Locate the cell with the specified text and output its (x, y) center coordinate. 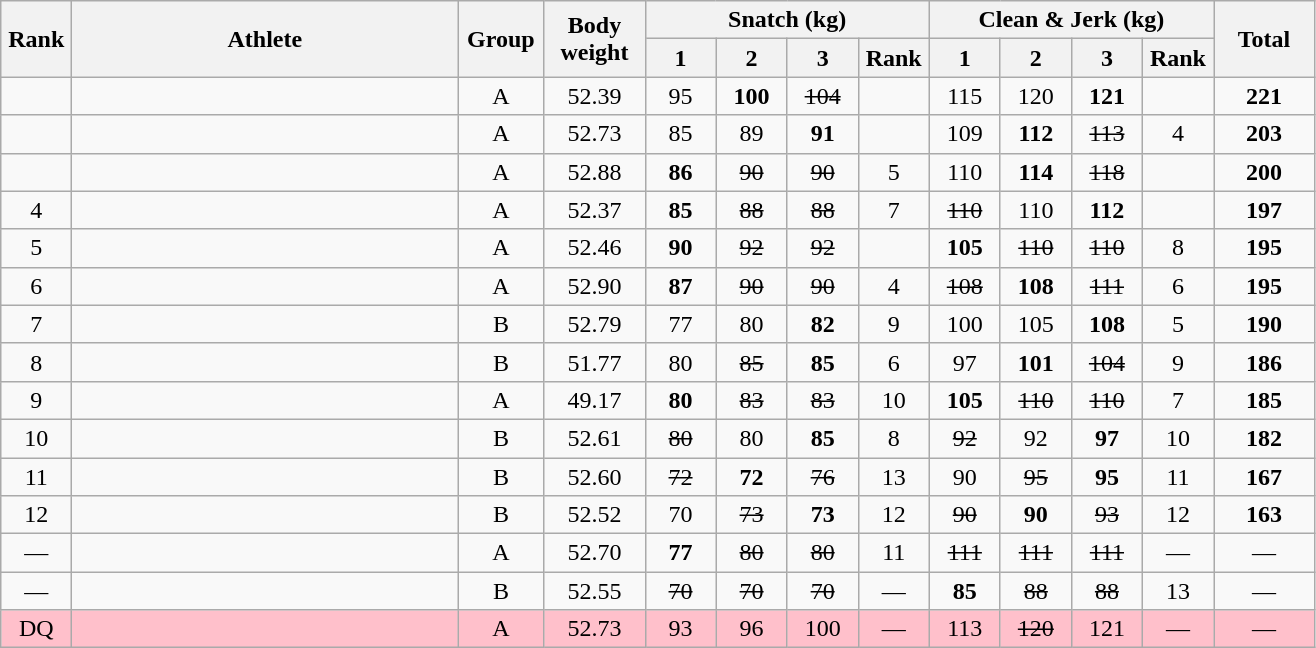
52.60 (594, 477)
203 (1264, 134)
167 (1264, 477)
Body weight (594, 39)
Clean & Jerk (kg) (1071, 20)
163 (1264, 515)
49.17 (594, 400)
109 (964, 134)
52.37 (594, 210)
51.77 (594, 362)
190 (1264, 324)
114 (1036, 172)
52.55 (594, 591)
Total (1264, 39)
101 (1036, 362)
89 (752, 134)
52.46 (594, 248)
52.90 (594, 286)
96 (752, 629)
52.88 (594, 172)
52.61 (594, 438)
87 (680, 286)
115 (964, 96)
200 (1264, 172)
197 (1264, 210)
Athlete (265, 39)
52.39 (594, 96)
86 (680, 172)
52.70 (594, 553)
91 (822, 134)
221 (1264, 96)
82 (822, 324)
52.79 (594, 324)
Group (501, 39)
185 (1264, 400)
Snatch (kg) (787, 20)
186 (1264, 362)
118 (1106, 172)
52.52 (594, 515)
76 (822, 477)
182 (1264, 438)
DQ (36, 629)
